Search for the cell housing the specified text and yield its (x, y) center coordinate. 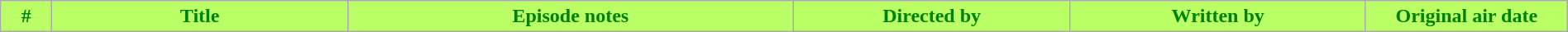
Title (200, 16)
# (26, 16)
Episode notes (571, 16)
Directed by (931, 16)
Original air date (1466, 16)
Written by (1217, 16)
